Find where the given text appears and provide that cell's center as (X, Y) coordinate. 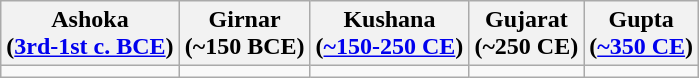
Girnar(~150 BCE) (244, 34)
Gujarat(~250 CE) (526, 34)
Kushana(~150-250 CE) (390, 34)
Ashoka(3rd-1st c. BCE) (90, 34)
Gupta(~350 CE) (642, 34)
